Capture the cell that displays the provided text and extract its [x, y] central coordinate. 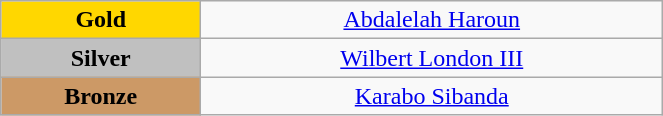
Karabo Sibanda [432, 96]
Silver [101, 58]
Abdalelah Haroun [432, 20]
Bronze [101, 96]
Gold [101, 20]
Wilbert London III [432, 58]
